Scan for the cell matching the given text and deliver its [X, Y] coordinate at center. 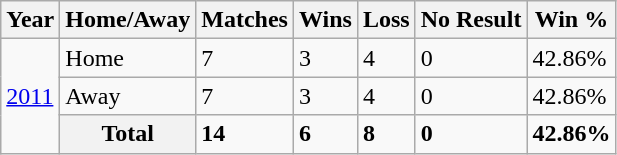
Matches [245, 20]
Total [128, 134]
6 [325, 134]
Year [30, 20]
2011 [30, 96]
14 [245, 134]
Wins [325, 20]
Away [128, 96]
Home [128, 58]
8 [386, 134]
No Result [471, 20]
Loss [386, 20]
Win % [572, 20]
Home/Away [128, 20]
